Capture the cell that displays the provided text and extract its [x, y] central coordinate. 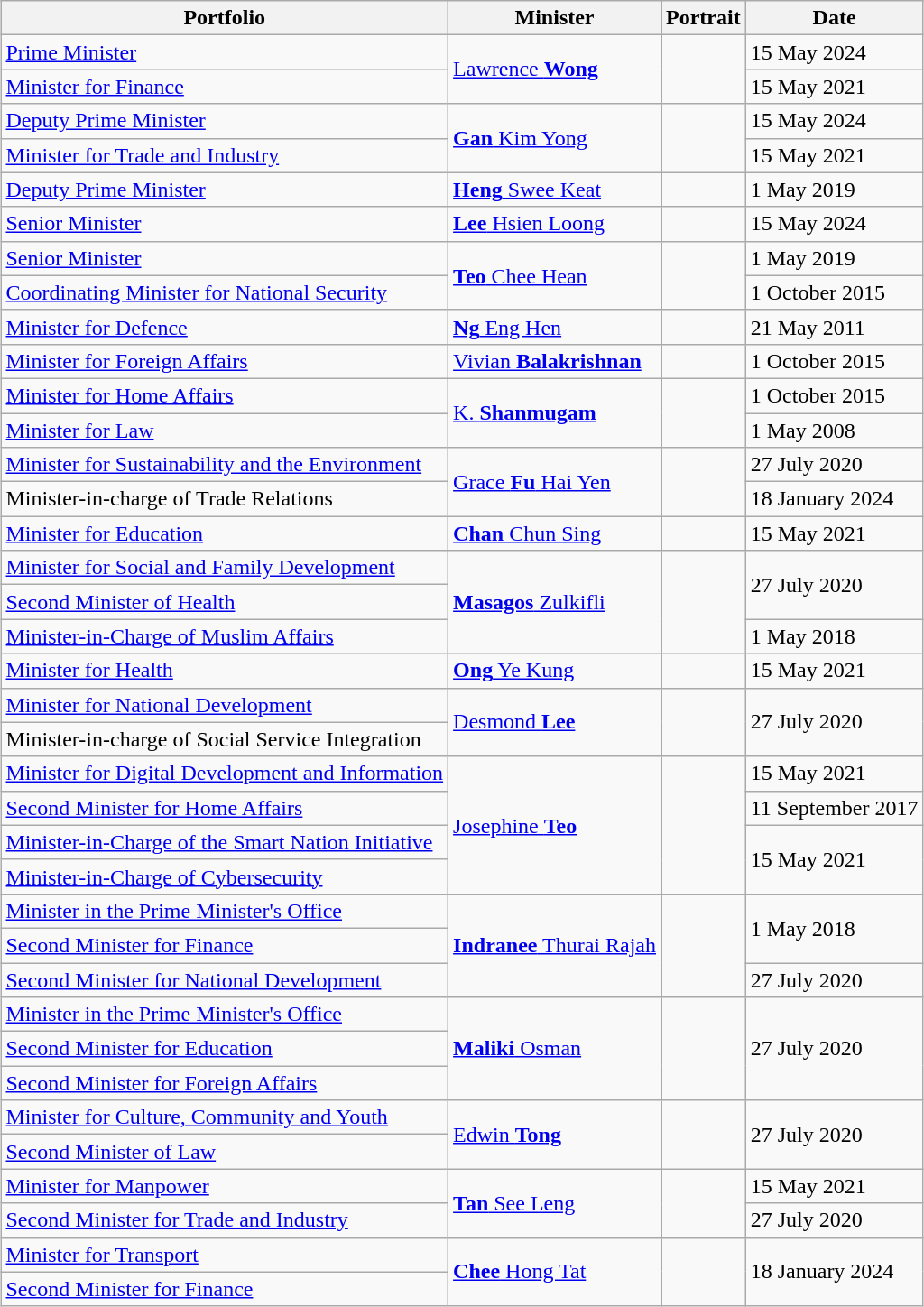
Minister for Law [225, 431]
Josephine Teo [555, 825]
Minister for National Development [225, 705]
Chee Hong Tat [555, 1272]
Second Minister for Trade and Industry [225, 1220]
K. Shanmugam [555, 412]
Coordinating Minister for National Security [225, 292]
Second Minister for Education [225, 1049]
Second Minister for Foreign Affairs [225, 1083]
Minister for Transport [225, 1255]
Minister for Finance [225, 87]
Second Minister of Health [225, 602]
Lawrence Wong [555, 70]
Maliki Osman [555, 1049]
1 May 2008 [834, 431]
Prime Minister [225, 52]
Minister-in-Charge of Cybersecurity [225, 876]
Minister-in-charge of Social Service Integration [225, 739]
Heng Swee Keat [555, 190]
Minister-in-Charge of Muslim Affairs [225, 636]
Second Minister of Law [225, 1152]
Masagos Zulkifli [555, 602]
Minister for Social and Family Development [225, 568]
Second Minister for Home Affairs [225, 808]
11 September 2017 [834, 808]
Desmond Lee [555, 722]
Portfolio [225, 18]
Minister for Digital Development and Information [225, 774]
Minister [555, 18]
Minister for Culture, Community and Youth [225, 1117]
Chan Chun Sing [555, 533]
Minister for Trade and Industry [225, 155]
Minister-in-Charge of the Smart Nation Initiative [225, 842]
21 May 2011 [834, 327]
Ong Ye Kung [555, 671]
Minister for Home Affairs [225, 395]
Minister for Manpower [225, 1186]
Edwin Tong [555, 1135]
Minister for Defence [225, 327]
Minister for Sustainability and the Environment [225, 465]
Portrait [704, 18]
Vivian Balakrishnan [555, 361]
Tan See Leng [555, 1203]
Date [834, 18]
Second Minister for National Development [225, 979]
Teo Chee Hean [555, 275]
Indranee Thurai Rajah [555, 945]
Minister for Foreign Affairs [225, 361]
Minister-in-charge of Trade Relations [225, 499]
Ng Eng Hen [555, 327]
Gan Kim Yong [555, 138]
Grace Fu Hai Yen [555, 482]
Minister for Education [225, 533]
Minister for Health [225, 671]
Lee Hsien Loong [555, 224]
